Return the [X, Y] coordinate for the center point of the cell that contains the specified text.  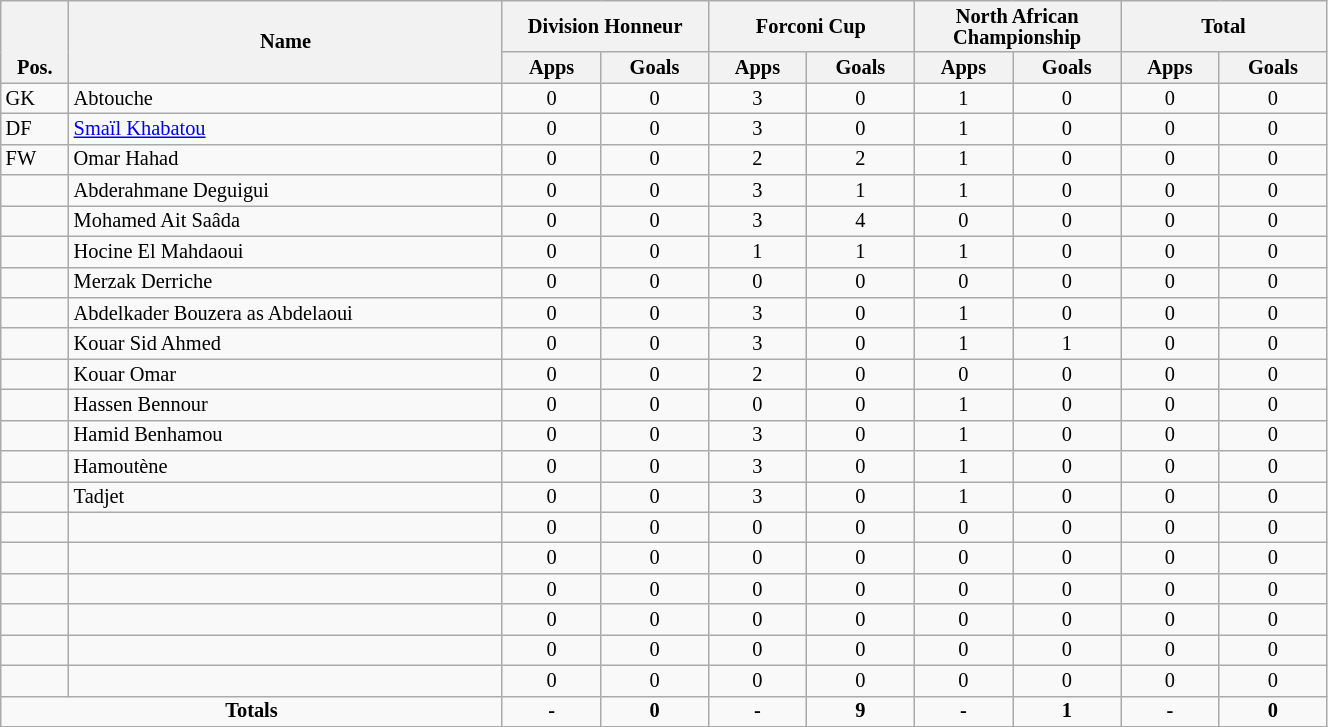
Forconi Cup [811, 26]
Totals [252, 712]
Hamoutène [286, 466]
Abtouche [286, 98]
Omar Hahad [286, 160]
Hamid Benhamou [286, 436]
DF [35, 128]
Division Honneur [605, 26]
Hassen Bennour [286, 404]
Kouar Omar [286, 374]
Pos. [35, 41]
9 [860, 712]
Merzak Derriche [286, 282]
Tadjet [286, 496]
Abdelkader Bouzera as Abdelaoui [286, 312]
Abderahmane Deguigui [286, 190]
Smaïl Khabatou [286, 128]
North African Championship [1018, 26]
GK [35, 98]
4 [860, 220]
Name [286, 41]
FW [35, 160]
Hocine El Mahdaoui [286, 252]
Mohamed Ait Saâda [286, 220]
Kouar Sid Ahmed [286, 344]
Total [1223, 26]
